Determine the (x, y) coordinate at the center of the cell enclosing the given text.  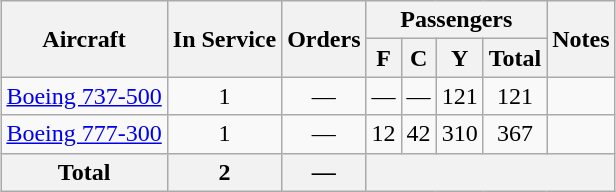
C (418, 58)
Y (460, 58)
2 (224, 172)
Boeing 777-300 (84, 134)
Aircraft (84, 39)
F (384, 58)
12 (384, 134)
Orders (324, 39)
367 (515, 134)
42 (418, 134)
Boeing 737-500 (84, 96)
310 (460, 134)
In Service (224, 39)
Passengers (456, 20)
Notes (581, 39)
